Provide the [X, Y] coordinate of the cell's center where the given text is located.  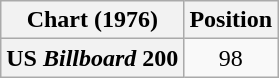
US Billboard 200 [92, 58]
Position [231, 20]
98 [231, 58]
Chart (1976) [92, 20]
